Return the (x, y) coordinate for the center point of the cell that contains the specified text.  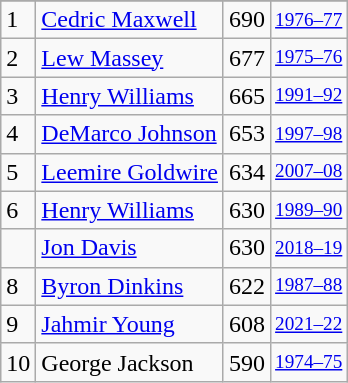
George Jackson (130, 362)
1991–92 (309, 96)
5 (18, 172)
1974–75 (309, 362)
10 (18, 362)
Jahmir Young (130, 324)
Byron Dinkins (130, 286)
DeMarco Johnson (130, 134)
Jon Davis (130, 248)
2018–19 (309, 248)
Leemire Goldwire (130, 172)
6 (18, 210)
634 (246, 172)
2 (18, 58)
653 (246, 134)
4 (18, 134)
1 (18, 20)
1975–76 (309, 58)
3 (18, 96)
2007–08 (309, 172)
608 (246, 324)
1989–90 (309, 210)
2021–22 (309, 324)
Lew Massey (130, 58)
1997–98 (309, 134)
590 (246, 362)
677 (246, 58)
Cedric Maxwell (130, 20)
622 (246, 286)
690 (246, 20)
8 (18, 286)
9 (18, 324)
665 (246, 96)
1987–88 (309, 286)
1976–77 (309, 20)
